Scan for the cell matching the given text and deliver its (x, y) coordinate at center. 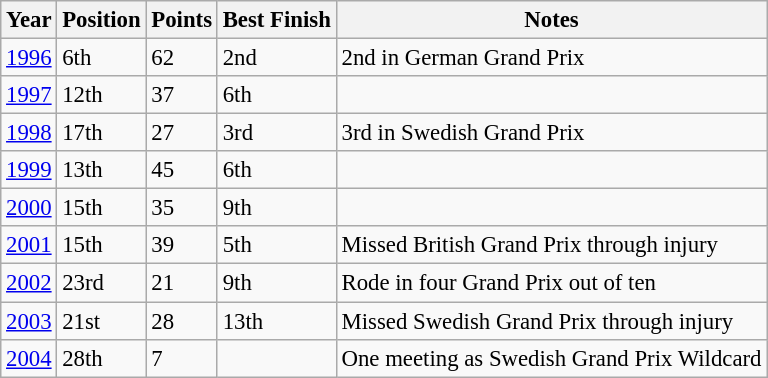
2004 (29, 358)
28 (182, 321)
35 (182, 208)
3rd in Swedish Grand Prix (552, 133)
17th (102, 133)
62 (182, 58)
Rode in four Grand Prix out of ten (552, 283)
2nd (276, 58)
2000 (29, 208)
Notes (552, 20)
Missed British Grand Prix through injury (552, 245)
Position (102, 20)
Year (29, 20)
2003 (29, 321)
Best Finish (276, 20)
37 (182, 95)
2001 (29, 245)
12th (102, 95)
1998 (29, 133)
39 (182, 245)
1999 (29, 170)
Missed Swedish Grand Prix through injury (552, 321)
3rd (276, 133)
2002 (29, 283)
45 (182, 170)
23rd (102, 283)
One meeting as Swedish Grand Prix Wildcard (552, 358)
1997 (29, 95)
7 (182, 358)
Points (182, 20)
21st (102, 321)
27 (182, 133)
2nd in German Grand Prix (552, 58)
21 (182, 283)
1996 (29, 58)
28th (102, 358)
5th (276, 245)
